For the text-containing cell, return its midpoint in (x, y) coordinate format. 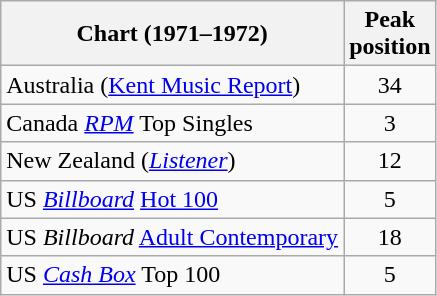
3 (390, 123)
Canada RPM Top Singles (172, 123)
US Cash Box Top 100 (172, 275)
Australia (Kent Music Report) (172, 85)
US Billboard Adult Contemporary (172, 237)
34 (390, 85)
Chart (1971–1972) (172, 34)
18 (390, 237)
Peakposition (390, 34)
12 (390, 161)
New Zealand (Listener) (172, 161)
US Billboard Hot 100 (172, 199)
